For the text-containing cell, return its midpoint in [X, Y] coordinate format. 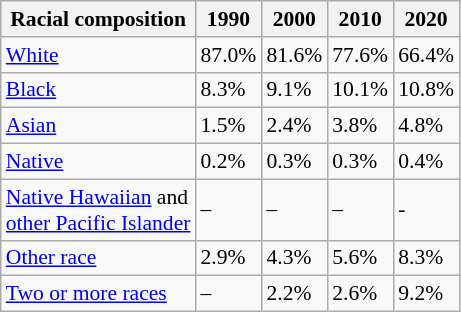
2.9% [228, 258]
2020 [426, 19]
White [98, 55]
10.8% [426, 90]
2.4% [294, 126]
2000 [294, 19]
9.1% [294, 90]
77.6% [360, 55]
66.4% [426, 55]
Black [98, 90]
Native [98, 162]
2.6% [360, 294]
81.6% [294, 55]
Other race [98, 258]
Racial composition [98, 19]
1990 [228, 19]
87.0% [228, 55]
3.8% [360, 126]
2.2% [294, 294]
10.1% [360, 90]
0.4% [426, 162]
4.8% [426, 126]
0.2% [228, 162]
2010 [360, 19]
Asian [98, 126]
1.5% [228, 126]
- [426, 210]
9.2% [426, 294]
4.3% [294, 258]
Native Hawaiian andother Pacific Islander [98, 210]
Two or more races [98, 294]
5.6% [360, 258]
